Detect which cell encompasses the target text, then output its (x, y) center coordinate. 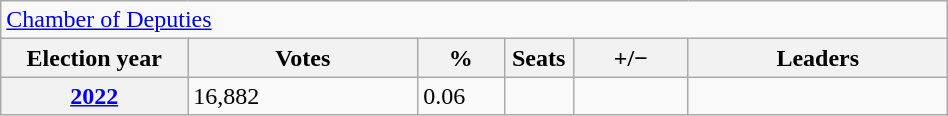
Leaders (818, 58)
+/− (630, 58)
Seats (538, 58)
2022 (94, 96)
% (461, 58)
Chamber of Deputies (474, 20)
Votes (303, 58)
Election year (94, 58)
16,882 (303, 96)
0.06 (461, 96)
